Output the (x, y) coordinate of the center of the cell containing the given text.  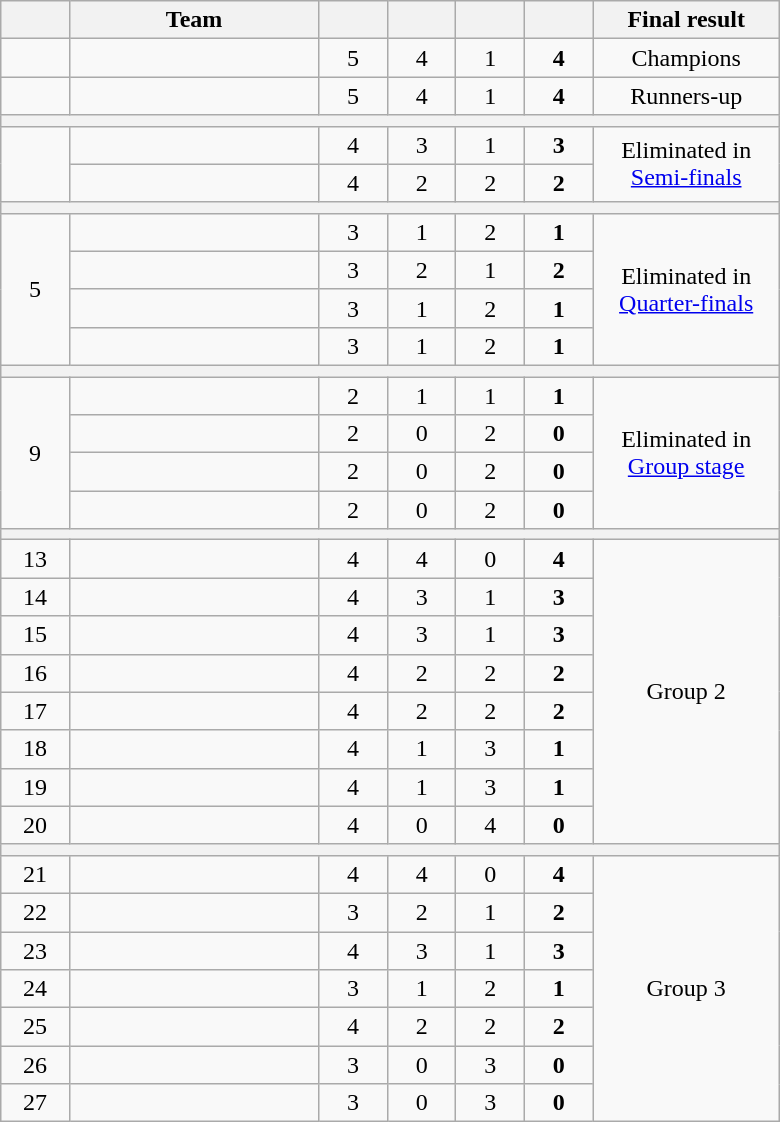
27 (36, 1103)
22 (36, 912)
25 (36, 1027)
Eliminated in Semi-finals (686, 164)
15 (36, 635)
Runners-up (686, 96)
Group 3 (686, 988)
21 (36, 874)
Group 2 (686, 692)
Final result (686, 20)
24 (36, 989)
Team (194, 20)
16 (36, 673)
13 (36, 559)
20 (36, 825)
17 (36, 711)
Eliminated in Group stage (686, 452)
Eliminated in Quarter-finals (686, 289)
14 (36, 597)
Champions (686, 58)
23 (36, 951)
26 (36, 1065)
18 (36, 749)
19 (36, 787)
9 (36, 452)
